Determine the (X, Y) coordinate at the center of the cell enclosing the given text.  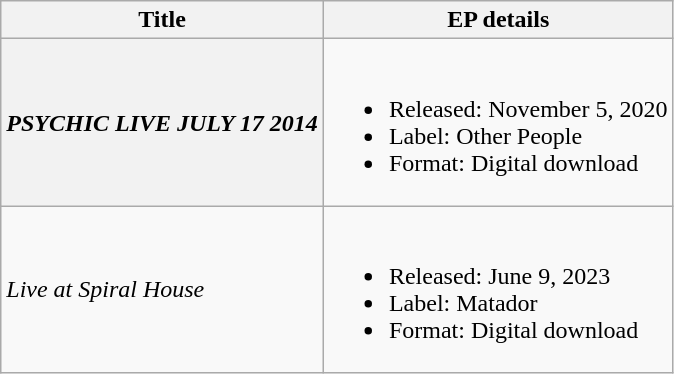
Released: November 5, 2020Label: Other PeopleFormat: Digital download (498, 122)
PSYCHIC LIVE JULY 17 2014 (162, 122)
Title (162, 20)
Live at Spiral House (162, 290)
Released: June 9, 2023Label: MatadorFormat: Digital download (498, 290)
EP details (498, 20)
